Identify which cell holds the provided text, then report its (x, y) central coordinate. 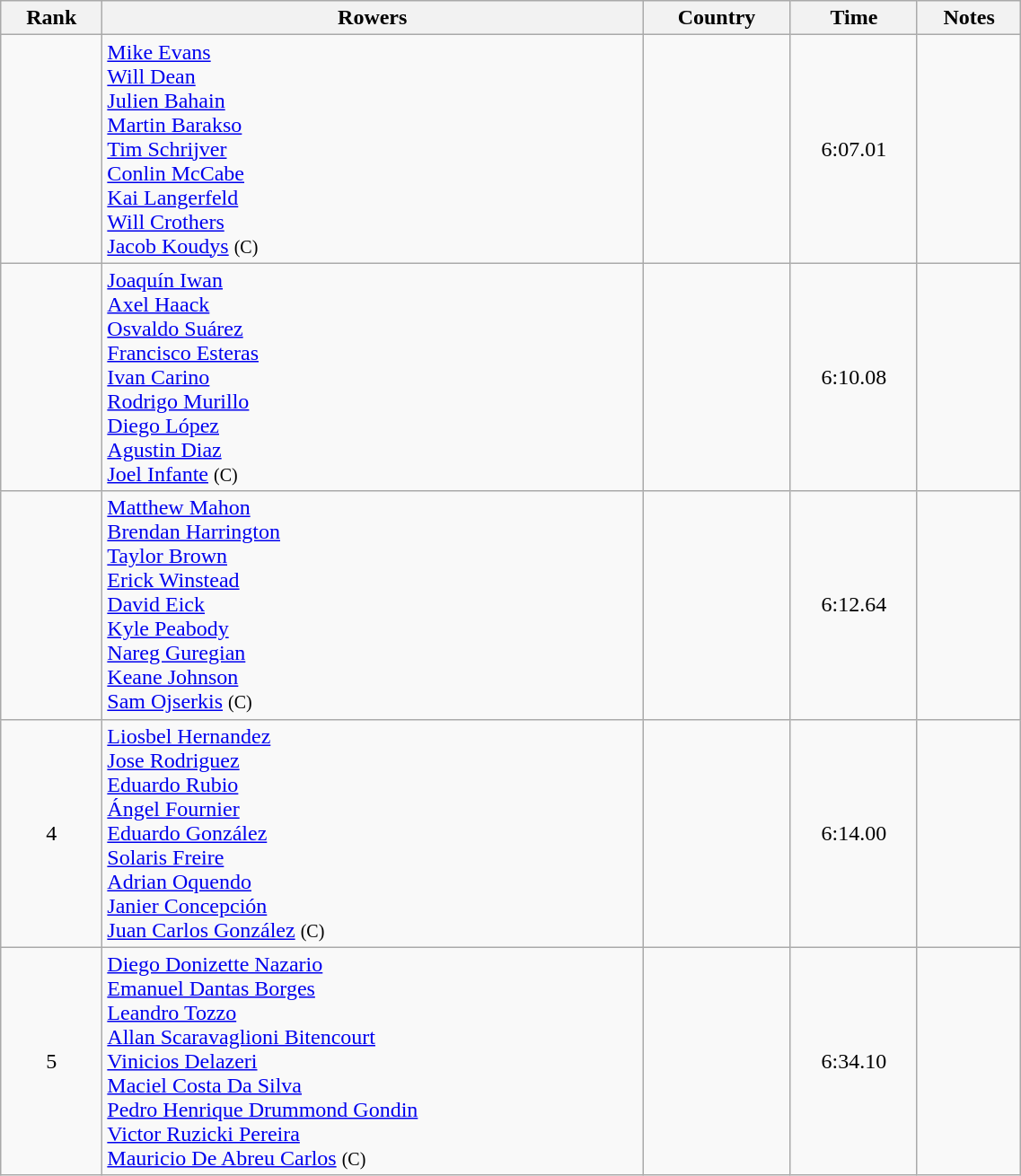
6:14.00 (853, 833)
Rank (52, 18)
Time (853, 18)
Matthew MahonBrendan HarringtonTaylor BrownErick WinsteadDavid Eick Kyle PeabodyNareg GuregianKeane JohnsonSam Ojserkis (C) (373, 605)
Rowers (373, 18)
Notes (968, 18)
Mike EvansWill DeanJulien BahainMartin BaraksoTim Schrijver Conlin McCabeKai LangerfeldWill CrothersJacob Koudys (C) (373, 149)
6:07.01 (853, 149)
Joaquín IwanAxel HaackOsvaldo SuárezFrancisco EsterasIvan CarinoRodrigo MurilloDiego LópezAgustin DiazJoel Infante (C) (373, 377)
4 (52, 833)
Country (717, 18)
Liosbel HernandezJose RodriguezEduardo RubioÁngel FournierEduardo GonzálezSolaris FreireAdrian OquendoJanier ConcepciónJuan Carlos González (C) (373, 833)
6:34.10 (853, 1061)
5 (52, 1061)
6:10.08 (853, 377)
6:12.64 (853, 605)
